Detect which cell encompasses the target text, then output its [x, y] center coordinate. 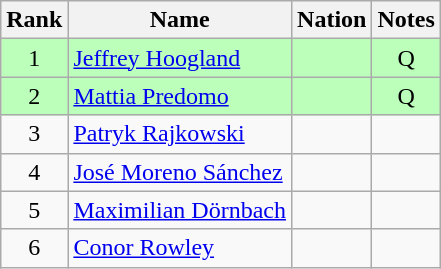
Mattia Predomo [180, 96]
6 [34, 248]
4 [34, 172]
2 [34, 96]
Conor Rowley [180, 248]
1 [34, 58]
3 [34, 134]
Jeffrey Hoogland [180, 58]
5 [34, 210]
Notes [406, 20]
José Moreno Sánchez [180, 172]
Patryk Rajkowski [180, 134]
Nation [332, 20]
Rank [34, 20]
Maximilian Dörnbach [180, 210]
Name [180, 20]
